Find where the given text appears and provide that cell's center as (x, y) coordinate. 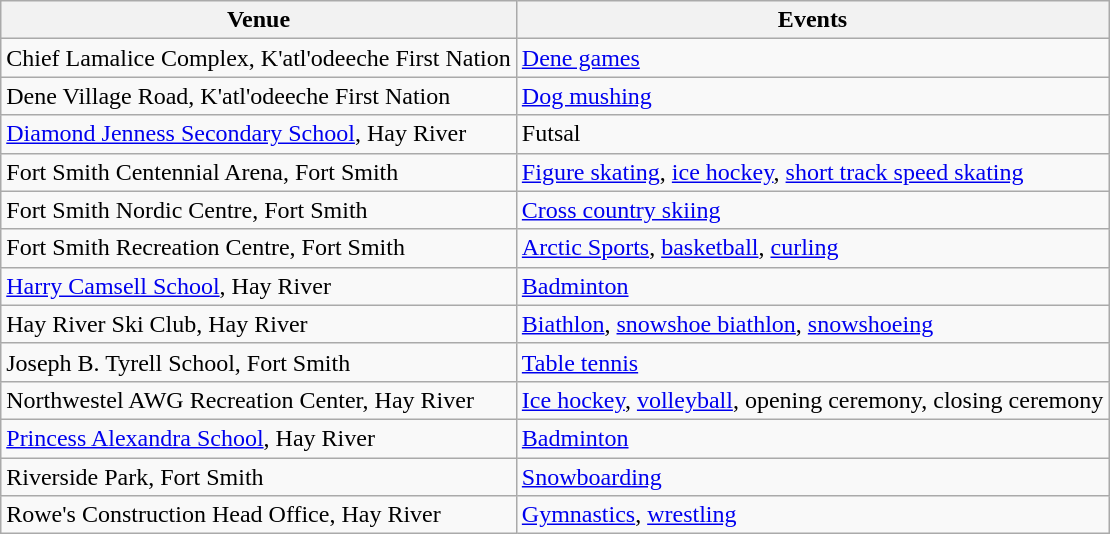
Table tennis (812, 362)
Futsal (812, 134)
Joseph B. Tyrell School, Fort Smith (259, 362)
Fort Smith Nordic Centre, Fort Smith (259, 210)
Venue (259, 20)
Fort Smith Recreation Centre, Fort Smith (259, 248)
Riverside Park, Fort Smith (259, 477)
Diamond Jenness Secondary School, Hay River (259, 134)
Dog mushing (812, 96)
Arctic Sports, basketball, curling (812, 248)
Rowe's Construction Head Office, Hay River (259, 515)
Cross country skiing (812, 210)
Snowboarding (812, 477)
Princess Alexandra School, Hay River (259, 438)
Northwestel AWG Recreation Center, Hay River (259, 400)
Figure skating, ice hockey, short track speed skating (812, 172)
Ice hockey, volleyball, opening ceremony, closing ceremony (812, 400)
Harry Camsell School, Hay River (259, 286)
Gymnastics, wrestling (812, 515)
Dene games (812, 58)
Hay River Ski Club, Hay River (259, 324)
Dene Village Road, K'atl'odeeche First Nation (259, 96)
Biathlon, snowshoe biathlon, snowshoeing (812, 324)
Events (812, 20)
Chief Lamalice Complex, K'atl'odeeche First Nation (259, 58)
Fort Smith Centennial Arena, Fort Smith (259, 172)
